Locate the cell with the specified text and output its (X, Y) center coordinate. 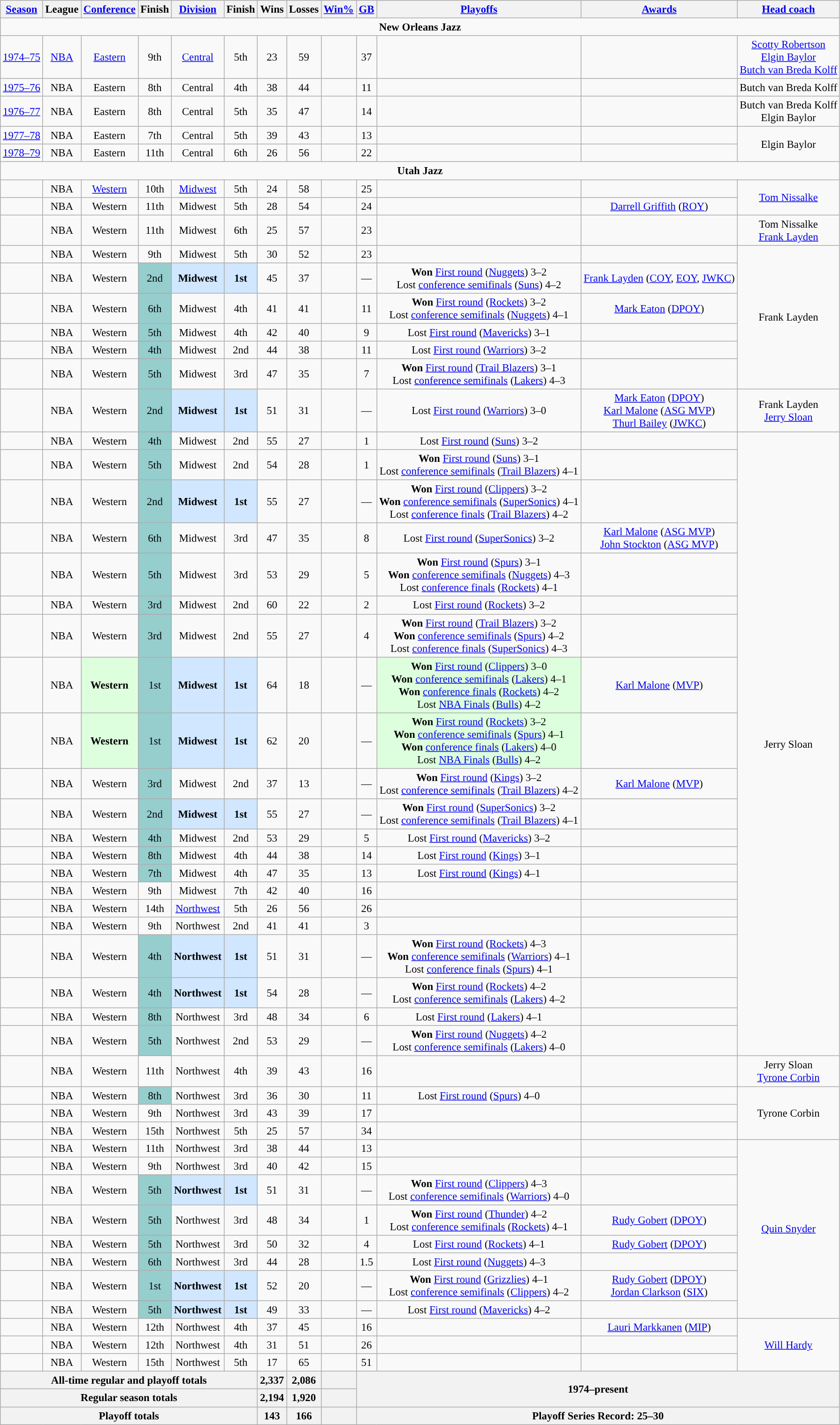
Playoffs (479, 9)
Lost First round (Spurs) 4–0 (479, 1096)
Lost First round (Suns) 3–2 (479, 441)
Awards (659, 9)
7 (367, 374)
1976–77 (22, 112)
1974–75 (22, 57)
Frank Layden (COY, EOY, JWKC) (659, 278)
Won First round (Thunder) 4–2 Lost conference semifinals (Rockets) 4–1 (479, 1220)
18 (304, 685)
Frank LaydenJerry Sloan (788, 411)
2,337 (272, 1380)
Lost First round (Rockets) 3–2 (479, 605)
Won First round (Suns) 3–1 Lost conference semifinals (Trail Blazers) 4–1 (479, 465)
60 (272, 605)
Lauri Markkanen (MIP) (659, 1327)
Frank Layden (788, 317)
Will Hardy (788, 1345)
Won First round (Nuggets) 3–2 Lost conference semifinals (Suns) 4–2 (479, 278)
Season (22, 9)
Tom NissalkeFrank Layden (788, 230)
All-time regular and playoff totals (129, 1380)
Mark Eaton (DPOY) (659, 309)
Lost First round (Mavericks) 3–1 (479, 332)
58 (304, 189)
1974–present (598, 1389)
Jerry Sloan (788, 744)
166 (304, 1416)
Butch van Breda KolffElgin Baylor (788, 112)
Losses (304, 9)
Win% (339, 9)
36 (272, 1096)
Rudy Gobert (DPOY)Jordan Clarkson (SIX) (659, 1286)
Lost First round (Kings) 3–1 (479, 856)
League (62, 9)
32 (304, 1244)
65 (304, 1363)
Utah Jazz (420, 171)
Elgin Baylor (788, 145)
Lost First round (Kings) 4–1 (479, 873)
1,920 (304, 1398)
15 (367, 1166)
59 (304, 57)
Head coach (788, 9)
Lost First round (Mavericks) 4–2 (479, 1310)
Scotty RobertsonElgin BaylorButch van Breda Kolff (788, 57)
Won First round (Kings) 3–2 Lost conference semifinals (Trail Blazers) 4–2 (479, 784)
49 (272, 1310)
Lost First round (Warriors) 3–2 (479, 350)
Conference (110, 9)
1978–79 (22, 153)
3 (367, 926)
Playoff Series Record: 25–30 (598, 1416)
1977–78 (22, 136)
Jerry SloanTyrone Corbin (788, 1071)
Won First round (Trail Blazers) 3–2 Won conference semifinals (Spurs) 4–2 Lost conference finals (SuperSonics) 4–3 (479, 636)
Division (198, 9)
Won First round (Rockets) 4–2 Lost conference semifinals (Lakers) 4–2 (479, 993)
Won First round (Nuggets) 4–2 Lost conference semifinals (Lakers) 4–0 (479, 1041)
Won First round (Rockets) 3–2 Won conference semifinals (Spurs) 4–1 Won conference finals (Lakers) 4–0 Lost NBA Finals (Bulls) 4–2 (479, 741)
Darrell Griffith (ROY) (659, 206)
Won First round (Trail Blazers) 3–1 Lost conference semifinals (Lakers) 4–3 (479, 374)
Lost First round (Mavericks) 3–2 (479, 838)
143 (272, 1416)
33 (304, 1310)
8 (367, 538)
1.5 (367, 1262)
2,086 (304, 1380)
New Orleans Jazz (420, 27)
2,194 (272, 1398)
Karl Malone (ASG MVP) John Stockton (ASG MVP) (659, 538)
Lost First round (Lakers) 4–1 (479, 1017)
GB (367, 9)
64 (272, 685)
Tom Nissalke (788, 197)
Won First round (Rockets) 4–3 Won conference semifinals (Warriors) 4–1 Lost conference finals (Spurs) 4–1 (479, 957)
Won First round (Clippers) 3–2 Won conference semifinals (SuperSonics) 4–1 Lost conference finals (Trail Blazers) 4–2 (479, 502)
Quin Snyder (788, 1229)
Butch van Breda Kolff (788, 88)
Wins (272, 9)
Lost First round (Warriors) 3–0 (479, 411)
Lost First round (Nuggets) 4–3 (479, 1262)
1975–76 (22, 88)
14th (155, 909)
2 (367, 605)
Lost First round (Rockets) 4–1 (479, 1244)
Won First round (Spurs) 3–1 Won conference semifinals (Nuggets) 4–3 Lost conference finals (Rockets) 4–1 (479, 575)
6 (367, 1017)
Won First round (SuperSonics) 3–2 Lost conference semifinals (Trail Blazers) 4–1 (479, 814)
9 (367, 332)
Mark Eaton (DPOY)Karl Malone (ASG MVP)Thurl Bailey (JWKC) (659, 411)
50 (272, 1244)
62 (272, 741)
Playoff totals (129, 1416)
10th (155, 189)
Won First round (Grizzlies) 4–1 Lost conference semifinals (Clippers) 4–2 (479, 1286)
Tyrone Corbin (788, 1113)
Won First round (Clippers) 3–0 Won conference semifinals (Lakers) 4–1 Won conference finals (Rockets) 4–2 Lost NBA Finals (Bulls) 4–2 (479, 685)
Regular season totals (129, 1398)
Lost First round (SuperSonics) 3–2 (479, 538)
Won First round (Rockets) 3–2 Lost conference semifinals (Nuggets) 4–1 (479, 309)
Won First round (Clippers) 4–3 Lost conference semifinals (Warriors) 4–0 (479, 1190)
